Scan for the cell matching the given text and deliver its [x, y] coordinate at center. 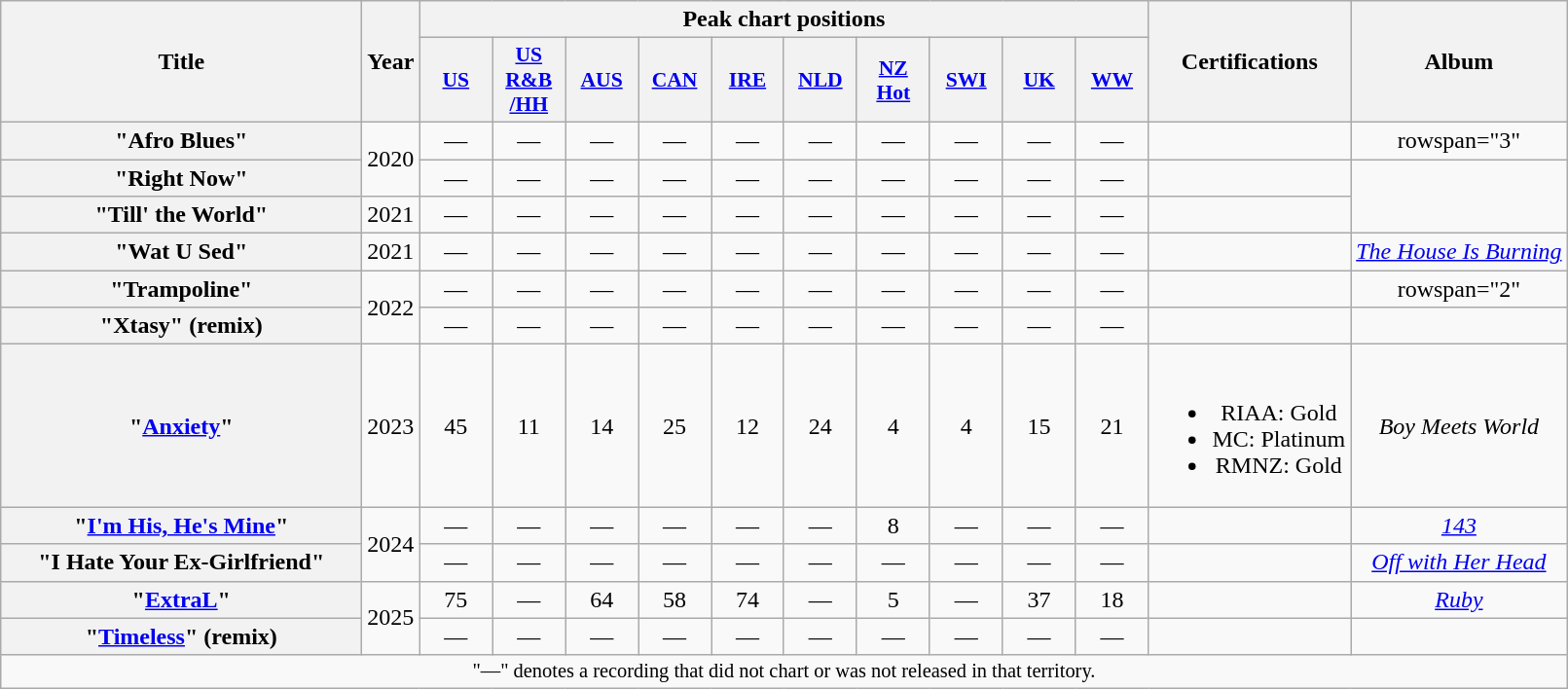
2025 [391, 618]
SWI [966, 80]
"ExtraL" [181, 599]
RIAA: GoldMC: PlatinumRMNZ: Gold [1250, 426]
Peak chart positions [784, 19]
CAN [675, 80]
18 [1112, 599]
143 [1459, 526]
"Xtasy" (remix) [181, 326]
"I Hate Your Ex-Girlfriend" [181, 562]
2023 [391, 426]
14 [602, 426]
rowspan="2" [1459, 289]
"Timeless" (remix) [181, 636]
24 [820, 426]
UK [1039, 80]
75 [456, 599]
2024 [391, 544]
58 [675, 599]
The House Is Burning [1459, 252]
AUS [602, 80]
"Afro Blues" [181, 140]
Year [391, 62]
Certifications [1250, 62]
37 [1039, 599]
Title [181, 62]
"Anxiety" [181, 426]
"I'm His, He's Mine" [181, 526]
Boy Meets World [1459, 426]
rowspan="3" [1459, 140]
"Wat U Sed" [181, 252]
74 [748, 599]
US [456, 80]
2022 [391, 308]
45 [456, 426]
2020 [391, 159]
12 [748, 426]
15 [1039, 426]
Album [1459, 62]
WW [1112, 80]
Off with Her Head [1459, 562]
Ruby [1459, 599]
8 [893, 526]
64 [602, 599]
NLD [820, 80]
USR&B/HH [529, 80]
5 [893, 599]
IRE [748, 80]
"Till' the World" [181, 215]
NZHot [893, 80]
"Right Now" [181, 178]
"Trampoline" [181, 289]
11 [529, 426]
25 [675, 426]
"—" denotes a recording that did not chart or was not released in that territory. [784, 671]
21 [1112, 426]
